Locate the cell with the specified text and output its (x, y) center coordinate. 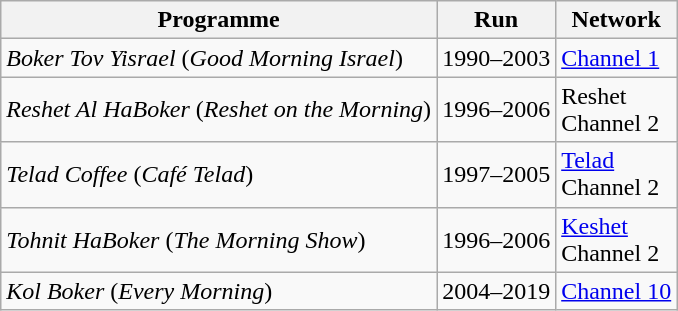
Run (496, 20)
Programme (219, 20)
1997–2005 (496, 174)
Kol Boker (Every Morning) (219, 291)
2004–2019 (496, 291)
Channel 10 (616, 291)
Tohnit HaBoker (The Morning Show) (219, 240)
TeladChannel 2 (616, 174)
Boker Tov Yisrael (Good Morning Israel) (219, 58)
ReshetChannel 2 (616, 110)
Channel 1 (616, 58)
1990–2003 (496, 58)
Reshet Al HaBoker (Reshet on the Morning) (219, 110)
Network (616, 20)
KeshetChannel 2 (616, 240)
Telad Coffee (Café Telad) (219, 174)
